Search for the cell housing the specified text and yield its [X, Y] center coordinate. 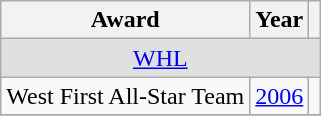
Year [280, 20]
WHL [160, 58]
Award [126, 20]
2006 [280, 96]
West First All-Star Team [126, 96]
